Find where the given text appears and provide that cell's center as [X, Y] coordinate. 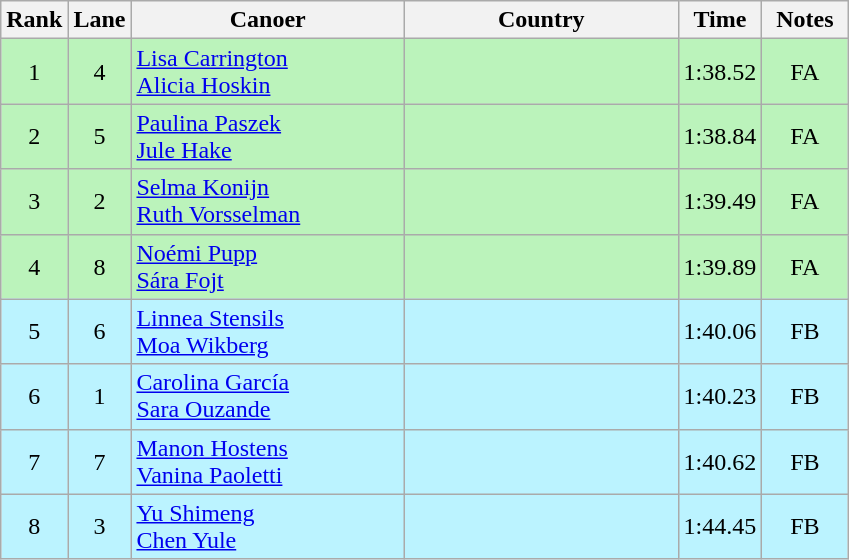
1:44.45 [720, 526]
Carolina GarcíaSara Ouzande [268, 396]
1:40.62 [720, 462]
Notes [805, 20]
1:38.84 [720, 136]
Rank [34, 20]
Country [541, 20]
Paulina PaszekJule Hake [268, 136]
Yu ShimengChen Yule [268, 526]
Manon HostensVanina Paoletti [268, 462]
Lane [100, 20]
Time [720, 20]
Linnea StensilsMoa Wikberg [268, 332]
Selma KonijnRuth Vorsselman [268, 202]
1:38.52 [720, 72]
Lisa CarringtonAlicia Hoskin [268, 72]
Canoer [268, 20]
1:39.49 [720, 202]
Noémi PuppSára Fojt [268, 266]
1:39.89 [720, 266]
1:40.23 [720, 396]
1:40.06 [720, 332]
